For the text-containing cell, return its midpoint in (X, Y) coordinate format. 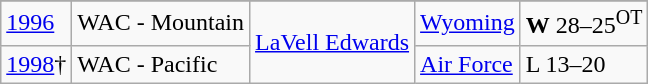
WAC - Mountain (161, 24)
Air Force (468, 64)
L 13–20 (584, 64)
WAC - Pacific (161, 64)
LaVell Edwards (332, 42)
Wyoming (468, 24)
W 28–25OT (584, 24)
1998† (36, 64)
1996 (36, 24)
